Scan for the cell matching the given text and deliver its [x, y] coordinate at center. 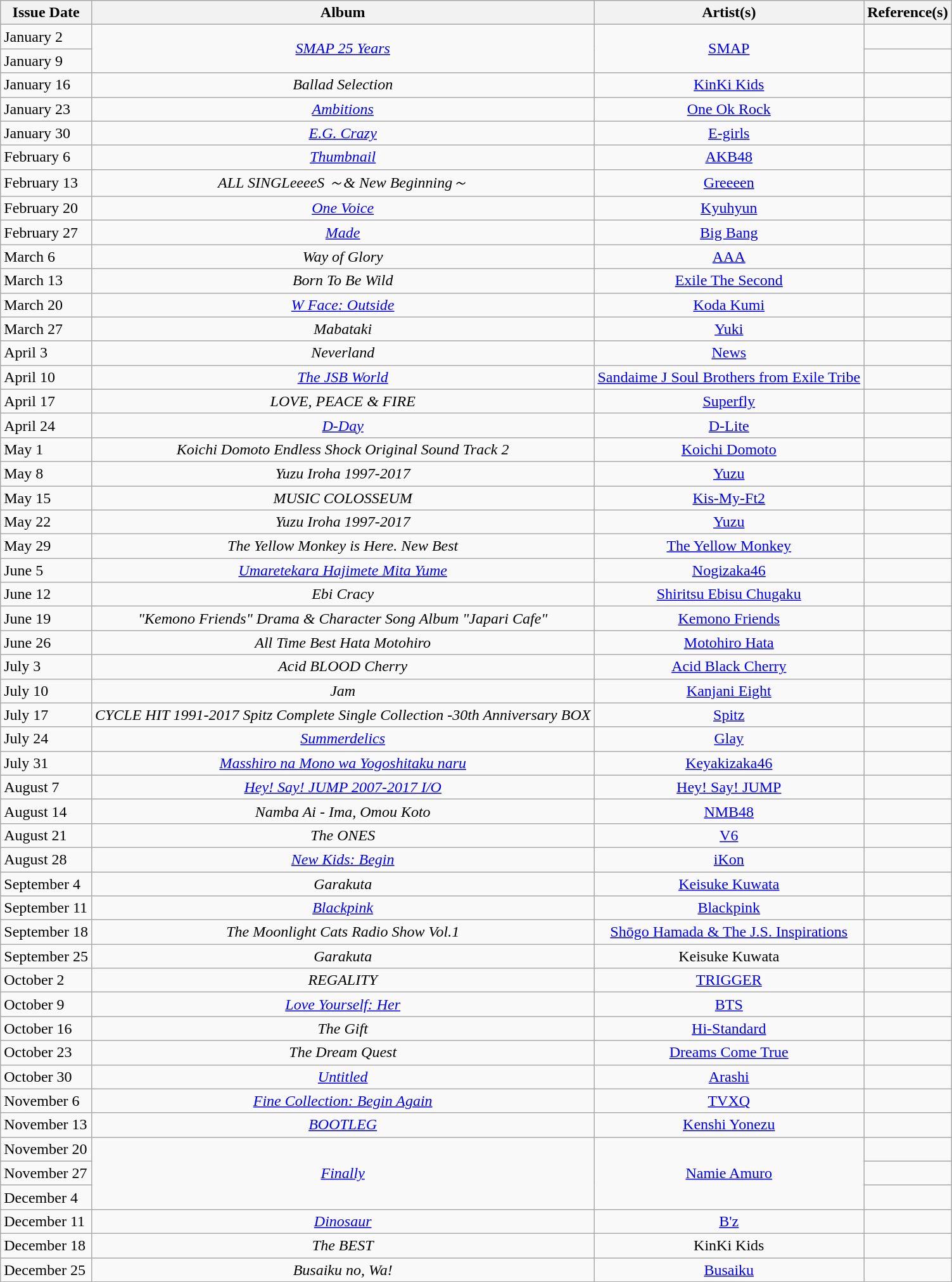
December 18 [46, 1245]
Namba Ai - Ima, Omou Koto [342, 811]
Motohiro Hata [729, 643]
Greeeen [729, 183]
Thumbnail [342, 157]
Fine Collection: Begin Again [342, 1101]
Shōgo Hamada & The J.S. Inspirations [729, 932]
One Ok Rock [729, 109]
Neverland [342, 353]
TVXQ [729, 1101]
Sandaime J Soul Brothers from Exile Tribe [729, 377]
iKon [729, 859]
The BEST [342, 1245]
August 7 [46, 787]
Koichi Domoto [729, 449]
Summerdelics [342, 739]
Spitz [729, 715]
Busaiku no, Wa! [342, 1269]
January 16 [46, 85]
Hey! Say! JUMP [729, 787]
MUSIC COLOSSEUM [342, 497]
Dinosaur [342, 1221]
B'z [729, 1221]
The JSB World [342, 377]
W Face: Outside [342, 305]
July 31 [46, 763]
November 20 [46, 1149]
May 15 [46, 497]
D-Day [342, 425]
New Kids: Begin [342, 859]
January 30 [46, 133]
The Yellow Monkey [729, 546]
August 21 [46, 835]
BOOTLEG [342, 1125]
Finally [342, 1173]
Made [342, 233]
The Yellow Monkey is Here. New Best [342, 546]
D-Lite [729, 425]
October 16 [46, 1029]
SMAP [729, 49]
March 20 [46, 305]
July 10 [46, 691]
August 28 [46, 859]
Hey! Say! JUMP 2007-2017 I/O [342, 787]
LOVE, PEACE & FIRE [342, 401]
ALL SINGLeeeeS ～& New Beginning～ [342, 183]
Artist(s) [729, 13]
December 4 [46, 1197]
Busaiku [729, 1269]
Masshiro na Mono wa Yogoshitaku naru [342, 763]
Love Yourself: Her [342, 1004]
Nogizaka46 [729, 570]
Issue Date [46, 13]
October 30 [46, 1077]
November 27 [46, 1173]
AAA [729, 257]
Ambitions [342, 109]
Kis-My-Ft2 [729, 497]
V6 [729, 835]
Born To Be Wild [342, 281]
Kemono Friends [729, 619]
Mabataki [342, 329]
October 2 [46, 980]
Ebi Cracy [342, 594]
REGALITY [342, 980]
"Kemono Friends" Drama & Character Song Album "Japari Cafe" [342, 619]
Superfly [729, 401]
April 3 [46, 353]
News [729, 353]
BTS [729, 1004]
May 22 [46, 522]
May 8 [46, 473]
December 11 [46, 1221]
AKB48 [729, 157]
Reference(s) [908, 13]
September 25 [46, 956]
December 25 [46, 1269]
October 9 [46, 1004]
E.G. Crazy [342, 133]
March 6 [46, 257]
April 17 [46, 401]
NMB48 [729, 811]
Untitled [342, 1077]
January 2 [46, 37]
Acid BLOOD Cherry [342, 667]
March 13 [46, 281]
Acid Black Cherry [729, 667]
Kenshi Yonezu [729, 1125]
June 19 [46, 619]
April 10 [46, 377]
All Time Best Hata Motohiro [342, 643]
November 6 [46, 1101]
February 27 [46, 233]
July 3 [46, 667]
CYCLE HIT 1991-2017 Spitz Complete Single Collection -30th Anniversary BOX [342, 715]
One Voice [342, 208]
November 13 [46, 1125]
Hi-Standard [729, 1029]
Shiritsu Ebisu Chugaku [729, 594]
Koda Kumi [729, 305]
E-girls [729, 133]
Keyakizaka46 [729, 763]
Jam [342, 691]
The Moonlight Cats Radio Show Vol.1 [342, 932]
April 24 [46, 425]
Namie Amuro [729, 1173]
The Gift [342, 1029]
July 24 [46, 739]
Umaretekara Hajimete Mita Yume [342, 570]
Way of Glory [342, 257]
Exile The Second [729, 281]
May 29 [46, 546]
Arashi [729, 1077]
Album [342, 13]
Dreams Come True [729, 1053]
October 23 [46, 1053]
September 11 [46, 908]
June 12 [46, 594]
May 1 [46, 449]
The ONES [342, 835]
Big Bang [729, 233]
September 4 [46, 884]
Glay [729, 739]
June 5 [46, 570]
Kyuhyun [729, 208]
Ballad Selection [342, 85]
The Dream Quest [342, 1053]
February 13 [46, 183]
TRIGGER [729, 980]
June 26 [46, 643]
July 17 [46, 715]
August 14 [46, 811]
February 6 [46, 157]
Koichi Domoto Endless Shock Original Sound Track 2 [342, 449]
February 20 [46, 208]
SMAP 25 Years [342, 49]
March 27 [46, 329]
January 23 [46, 109]
Yuki [729, 329]
Kanjani Eight [729, 691]
January 9 [46, 61]
September 18 [46, 932]
